Extract the [X, Y] coordinate from the center of the cell holding the provided text.  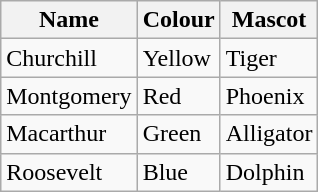
Churchill [69, 58]
Dolphin [269, 172]
Roosevelt [69, 172]
Yellow [178, 58]
Macarthur [69, 134]
Montgomery [69, 96]
Mascot [269, 20]
Green [178, 134]
Red [178, 96]
Blue [178, 172]
Phoenix [269, 96]
Colour [178, 20]
Name [69, 20]
Tiger [269, 58]
Alligator [269, 134]
